Capture the cell that displays the provided text and extract its [x, y] central coordinate. 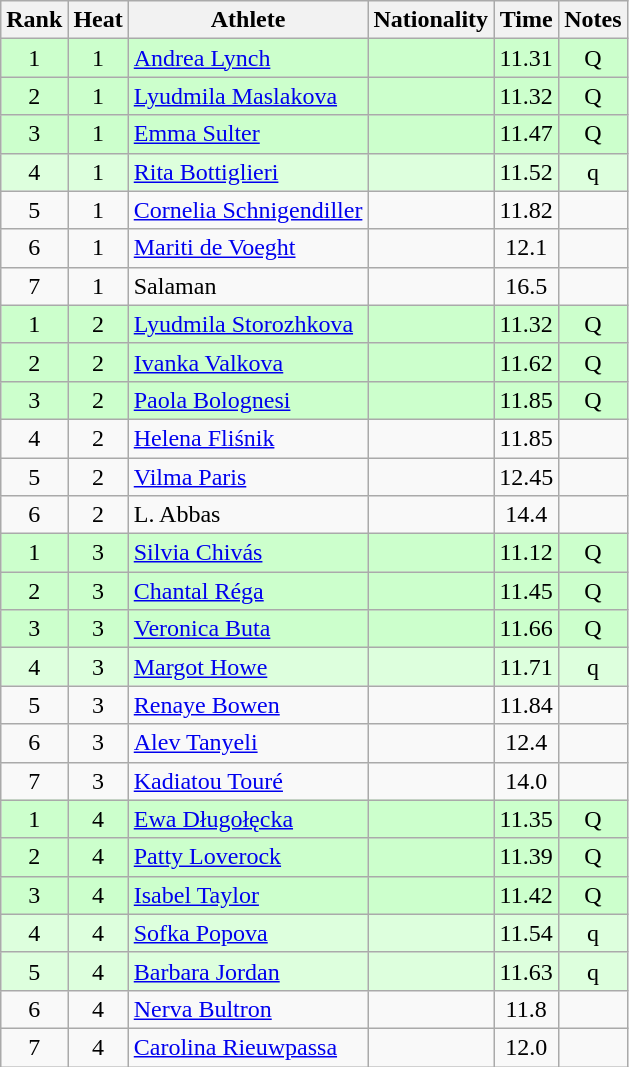
11.84 [526, 705]
11.8 [526, 1009]
11.35 [526, 819]
11.12 [526, 553]
Kadiatou Touré [248, 781]
12.0 [526, 1047]
Athlete [248, 20]
11.45 [526, 591]
Andrea Lynch [248, 58]
11.63 [526, 971]
Renaye Bowen [248, 705]
11.47 [526, 134]
11.62 [526, 362]
Salaman [248, 286]
11.42 [526, 895]
Vilma Paris [248, 477]
11.82 [526, 210]
Cornelia Schnigendiller [248, 210]
Lyudmila Maslakova [248, 96]
Margot Howe [248, 667]
Rita Bottiglieri [248, 172]
L. Abbas [248, 515]
12.45 [526, 477]
Carolina Rieuwpassa [248, 1047]
Rank [34, 20]
12.4 [526, 743]
Mariti de Voeght [248, 248]
Paola Bolognesi [248, 400]
Barbara Jordan [248, 971]
11.31 [526, 58]
Ivanka Valkova [248, 362]
Nationality [431, 20]
Isabel Taylor [248, 895]
Heat [98, 20]
Sofka Popova [248, 933]
14.4 [526, 515]
Patty Loverock [248, 857]
Nerva Bultron [248, 1009]
Chantal Réga [248, 591]
11.52 [526, 172]
Alev Tanyeli [248, 743]
Time [526, 20]
Helena Fliśnik [248, 438]
11.39 [526, 857]
11.54 [526, 933]
Ewa Długołęcka [248, 819]
Lyudmila Storozhkova [248, 324]
16.5 [526, 286]
11.71 [526, 667]
11.66 [526, 629]
Veronica Buta [248, 629]
Notes [593, 20]
Silvia Chivás [248, 553]
12.1 [526, 248]
Emma Sulter [248, 134]
14.0 [526, 781]
